Return the (X, Y) coordinate for the center point of the cell that contains the specified text.  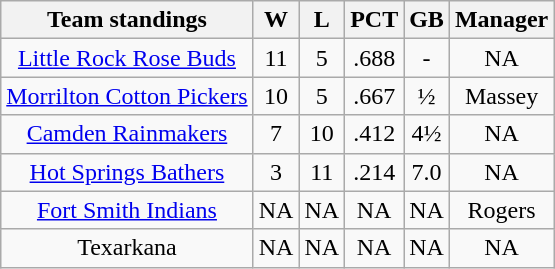
Manager (501, 20)
Massey (501, 96)
Rogers (501, 210)
.412 (374, 134)
Fort Smith Indians (127, 210)
½ (427, 96)
.667 (374, 96)
Hot Springs Bathers (127, 172)
- (427, 58)
3 (276, 172)
Texarkana (127, 248)
7.0 (427, 172)
Camden Rainmakers (127, 134)
Little Rock Rose Buds (127, 58)
4½ (427, 134)
.688 (374, 58)
L (322, 20)
7 (276, 134)
Morrilton Cotton Pickers (127, 96)
W (276, 20)
Team standings (127, 20)
GB (427, 20)
PCT (374, 20)
.214 (374, 172)
